Scan for the cell matching the given text and deliver its (x, y) coordinate at center. 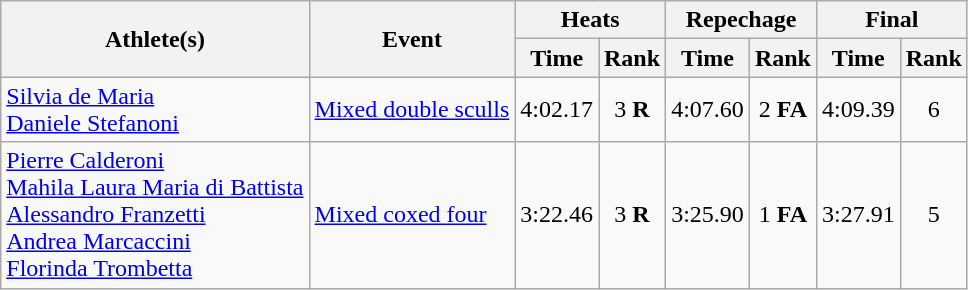
Silvia de MariaDaniele Stefanoni (155, 110)
1 FA (782, 215)
3:25.90 (708, 215)
Athlete(s) (155, 39)
Heats (590, 20)
Mixed coxed four (412, 215)
Pierre CalderoniMahila Laura Maria di BattistaAlessandro FranzettiAndrea MarcacciniFlorinda Trombetta (155, 215)
3:27.91 (858, 215)
4:02.17 (557, 110)
Final (892, 20)
Repechage (742, 20)
5 (934, 215)
Mixed double sculls (412, 110)
2 FA (782, 110)
4:09.39 (858, 110)
Event (412, 39)
3:22.46 (557, 215)
6 (934, 110)
4:07.60 (708, 110)
